Output the [x, y] coordinate of the center of the cell containing the given text.  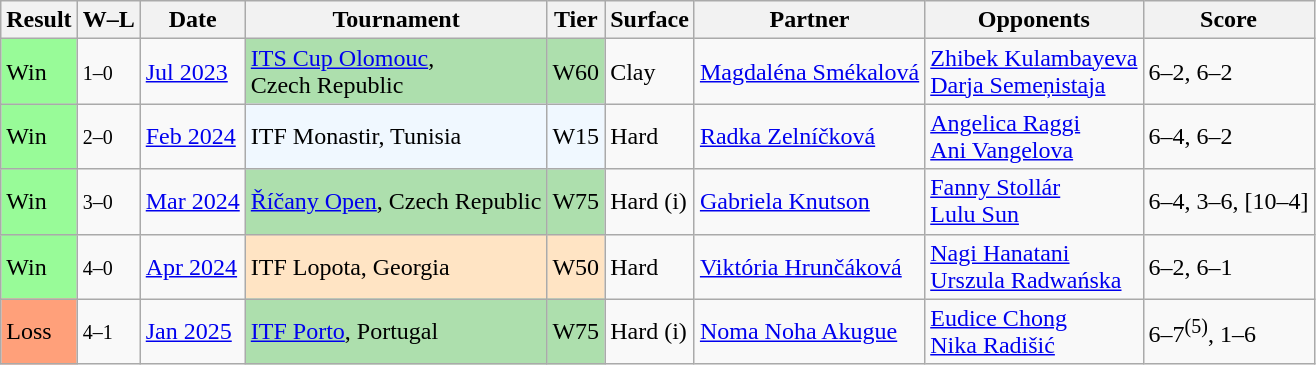
Noma Noha Akugue [809, 332]
Radka Zelníčková [809, 136]
Jan 2025 [192, 332]
4–0 [108, 266]
Viktória Hrunčáková [809, 266]
Apr 2024 [192, 266]
Angelica Raggi Ani Vangelova [1034, 136]
Date [192, 20]
ITF Porto, Portugal [396, 332]
6–4, 3–6, [10–4] [1228, 202]
Gabriela Knutson [809, 202]
Mar 2024 [192, 202]
ITF Lopota, Georgia [396, 266]
Result [39, 20]
6–2, 6–1 [1228, 266]
Feb 2024 [192, 136]
Opponents [1034, 20]
Magdaléna Smékalová [809, 72]
Score [1228, 20]
Tournament [396, 20]
Zhibek Kulambayeva Darja Semeņistaja [1034, 72]
Nagi Hanatani Urszula Radwańska [1034, 266]
Loss [39, 332]
Clay [650, 72]
3–0 [108, 202]
W15 [576, 136]
W–L [108, 20]
6–7(5), 1–6 [1228, 332]
Říčany Open, Czech Republic [396, 202]
4–1 [108, 332]
Surface [650, 20]
W50 [576, 266]
ITS Cup Olomouc, Czech Republic [396, 72]
6–4, 6–2 [1228, 136]
2–0 [108, 136]
ITF Monastir, Tunisia [396, 136]
Tier [576, 20]
Fanny Stollár Lulu Sun [1034, 202]
Jul 2023 [192, 72]
1–0 [108, 72]
W60 [576, 72]
Partner [809, 20]
6–2, 6–2 [1228, 72]
Eudice Chong Nika Radišić [1034, 332]
